Determine the [X, Y] coordinate at the center of the cell enclosing the given text.  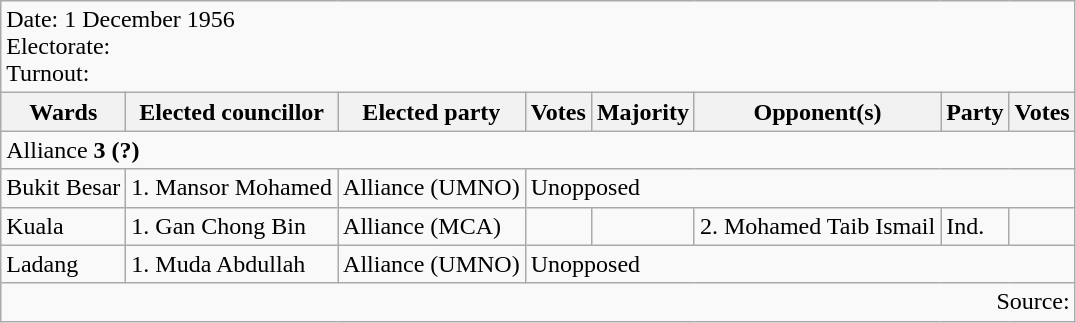
Bukit Besar [64, 188]
Kuala [64, 226]
1. Muda Abdullah [232, 264]
Date: 1 December 1956 Electorate: Turnout: [538, 47]
1. Mansor Mohamed [232, 188]
Party [975, 112]
Majority [642, 112]
Alliance 3 (?) [538, 150]
Opponent(s) [817, 112]
Alliance (MCA) [432, 226]
Elected councillor [232, 112]
Wards [64, 112]
1. Gan Chong Bin [232, 226]
Elected party [432, 112]
Ladang [64, 264]
2. Mohamed Taib Ismail [817, 226]
Source: [538, 302]
Ind. [975, 226]
